From the cell containing the given text, extract its center point as (X, Y) coordinate. 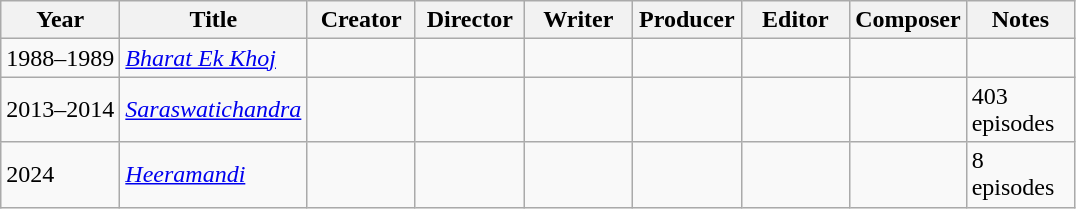
Title (214, 20)
Year (60, 20)
Editor (796, 20)
403 episodes (1020, 110)
2013–2014 (60, 110)
8 episodes (1020, 174)
Writer (578, 20)
Heeramandi (214, 174)
Composer (908, 20)
2024 (60, 174)
Director (470, 20)
Notes (1020, 20)
1988–1989 (60, 58)
Producer (688, 20)
Saraswatichandra (214, 110)
Bharat Ek Khoj (214, 58)
Creator (362, 20)
